Locate the cell with the specified text and output its [X, Y] center coordinate. 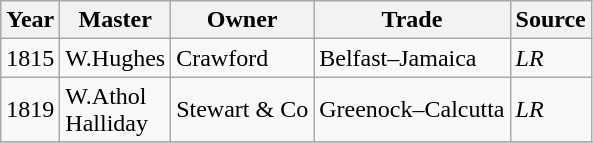
Crawford [242, 58]
W.AtholHalliday [116, 110]
Source [550, 20]
1815 [30, 58]
Owner [242, 20]
Master [116, 20]
Trade [412, 20]
Stewart & Co [242, 110]
1819 [30, 110]
Belfast–Jamaica [412, 58]
Year [30, 20]
W.Hughes [116, 58]
Greenock–Calcutta [412, 110]
